Output the [x, y] coordinate of the center of the cell containing the given text.  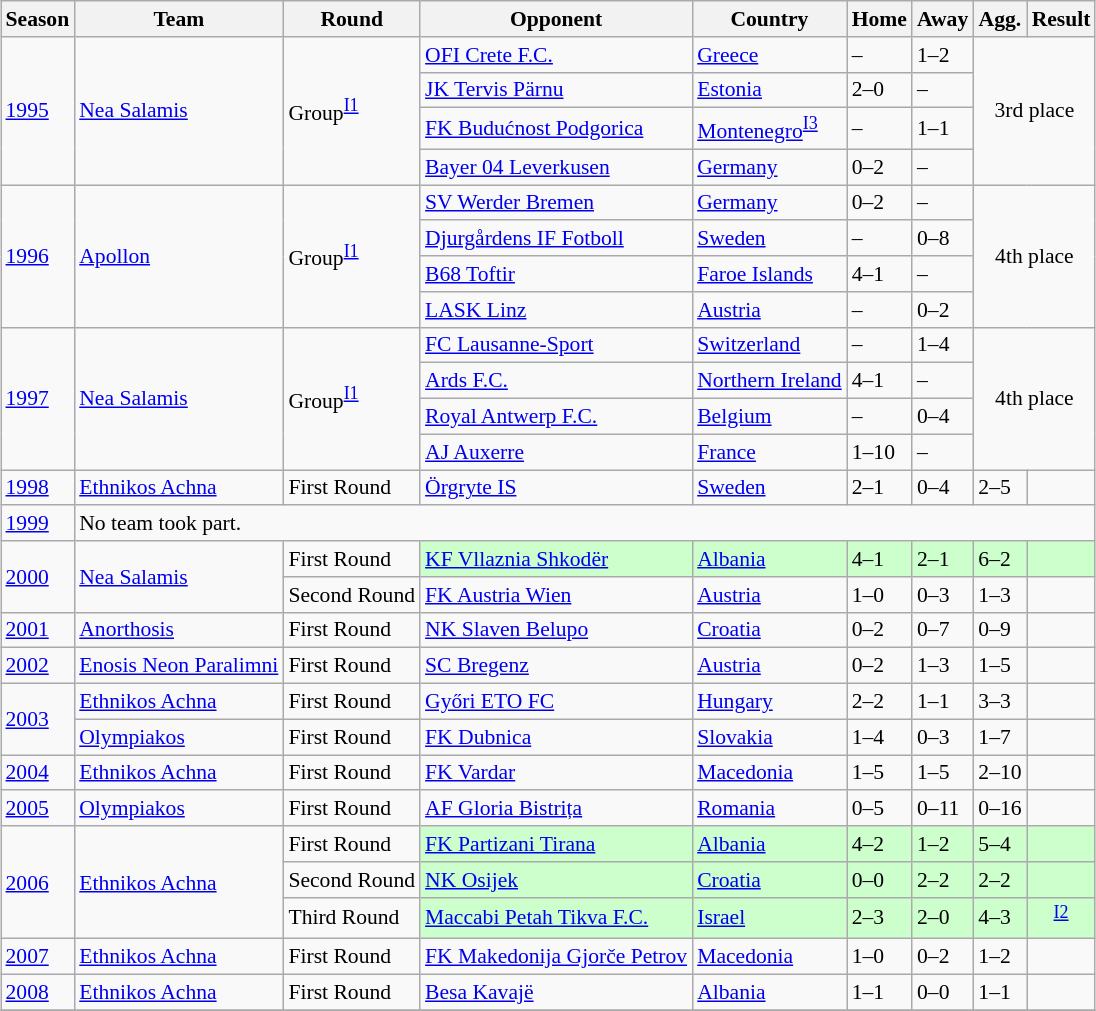
Djurgårdens IF Fotboll [556, 239]
Country [770, 19]
NK Slaven Belupo [556, 630]
Hungary [770, 702]
No team took part. [584, 524]
MontenegroI3 [770, 128]
0–11 [942, 809]
Győri ETO FC [556, 702]
Ards F.C. [556, 381]
1999 [37, 524]
Romania [770, 809]
Team [178, 19]
2000 [37, 576]
2001 [37, 630]
OFI Crete F.C. [556, 55]
Result [1062, 19]
5–4 [1000, 844]
Estonia [770, 90]
2006 [37, 882]
3rd place [1034, 111]
FK Vardar [556, 773]
Bayer 04 Leverkusen [556, 167]
LASK Linz [556, 310]
Greece [770, 55]
JK Tervis Pärnu [556, 90]
Anorthosis [178, 630]
3–3 [1000, 702]
Royal Antwerp F.C. [556, 417]
SV Werder Bremen [556, 203]
2–3 [880, 918]
2005 [37, 809]
Season [37, 19]
FC Lausanne-Sport [556, 345]
Third Round [352, 918]
Switzerland [770, 345]
2003 [37, 720]
FK Dubnica [556, 737]
1–7 [1000, 737]
1–10 [880, 452]
0–5 [880, 809]
1996 [37, 256]
Agg. [1000, 19]
SC Bregenz [556, 666]
FK Budućnost Podgorica [556, 128]
FK Makedonija Gjorče Petrov [556, 957]
0–16 [1000, 809]
0–8 [942, 239]
Slovakia [770, 737]
4–2 [880, 844]
Away [942, 19]
2002 [37, 666]
AF Gloria Bistrița [556, 809]
Faroe Islands [770, 274]
Israel [770, 918]
Enosis Neon Paralimni [178, 666]
Belgium [770, 417]
2–10 [1000, 773]
I2 [1062, 918]
1998 [37, 488]
0–7 [942, 630]
AJ Auxerre [556, 452]
FK Partizani Tirana [556, 844]
Opponent [556, 19]
B68 Toftir [556, 274]
0–9 [1000, 630]
2007 [37, 957]
Round [352, 19]
Besa Kavajë [556, 992]
NK Osijek [556, 880]
2–5 [1000, 488]
KF Vllaznia Shkodër [556, 559]
Apollon [178, 256]
2004 [37, 773]
Home [880, 19]
2008 [37, 992]
4–3 [1000, 918]
FK Austria Wien [556, 595]
6–2 [1000, 559]
Örgryte IS [556, 488]
Northern Ireland [770, 381]
1997 [37, 398]
Maccabi Petah Tikva F.C. [556, 918]
France [770, 452]
1995 [37, 111]
